Output the [x, y] coordinate of the center of the cell containing the given text.  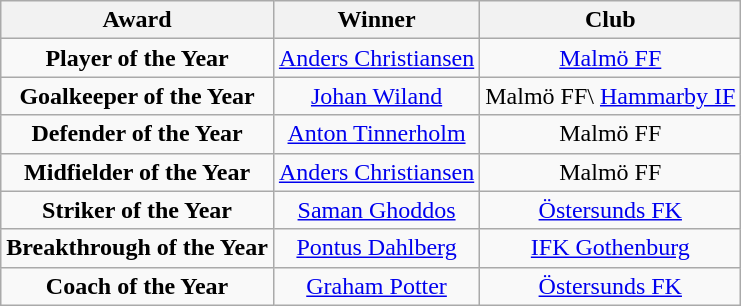
Midfielder of the Year [138, 172]
Graham Potter [376, 286]
Club [610, 20]
Winner [376, 20]
IFK Gothenburg [610, 248]
Anton Tinnerholm [376, 134]
Defender of the Year [138, 134]
Striker of the Year [138, 210]
Johan Wiland [376, 96]
Breakthrough of the Year [138, 248]
Saman Ghoddos [376, 210]
Player of the Year [138, 58]
Goalkeeper of the Year [138, 96]
Coach of the Year [138, 286]
Pontus Dahlberg [376, 248]
Malmö FF\ Hammarby IF [610, 96]
Award [138, 20]
